Determine the (x, y) coordinate at the center of the cell enclosing the given text.  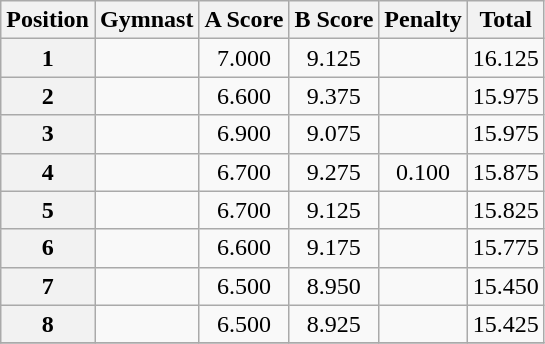
15.825 (506, 210)
6.900 (244, 134)
7 (48, 286)
4 (48, 172)
8.925 (334, 324)
1 (48, 58)
3 (48, 134)
9.075 (334, 134)
9.175 (334, 248)
16.125 (506, 58)
8 (48, 324)
Total (506, 20)
Gymnast (146, 20)
5 (48, 210)
0.100 (423, 172)
B Score (334, 20)
6 (48, 248)
15.775 (506, 248)
9.275 (334, 172)
Position (48, 20)
2 (48, 96)
9.375 (334, 96)
A Score (244, 20)
8.950 (334, 286)
Penalty (423, 20)
15.450 (506, 286)
15.425 (506, 324)
7.000 (244, 58)
15.875 (506, 172)
